Scan for the cell matching the given text and deliver its (X, Y) coordinate at center. 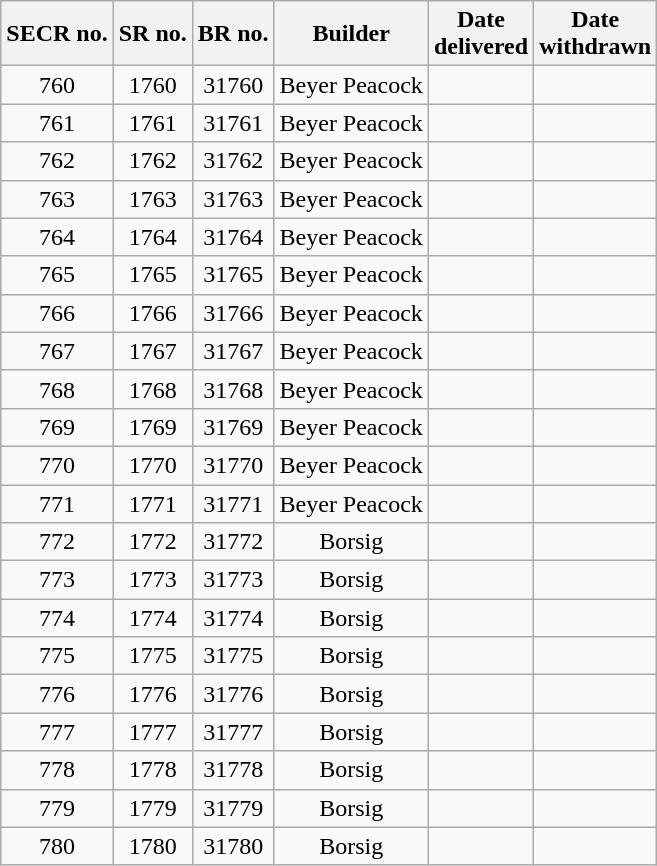
1780 (152, 846)
BR no. (233, 34)
773 (57, 580)
31771 (233, 503)
31774 (233, 618)
765 (57, 275)
31769 (233, 427)
775 (57, 656)
Builder (351, 34)
31772 (233, 542)
763 (57, 199)
1771 (152, 503)
1768 (152, 389)
777 (57, 732)
1774 (152, 618)
769 (57, 427)
774 (57, 618)
1772 (152, 542)
31761 (233, 123)
779 (57, 808)
31764 (233, 237)
780 (57, 846)
31767 (233, 351)
1775 (152, 656)
1779 (152, 808)
768 (57, 389)
771 (57, 503)
1767 (152, 351)
1770 (152, 465)
761 (57, 123)
776 (57, 694)
764 (57, 237)
1764 (152, 237)
31768 (233, 389)
772 (57, 542)
31762 (233, 161)
1760 (152, 85)
31778 (233, 770)
SR no. (152, 34)
Datedelivered (480, 34)
1766 (152, 313)
31766 (233, 313)
31773 (233, 580)
31765 (233, 275)
778 (57, 770)
31760 (233, 85)
Datewithdrawn (596, 34)
1776 (152, 694)
31779 (233, 808)
760 (57, 85)
1778 (152, 770)
31777 (233, 732)
31776 (233, 694)
1773 (152, 580)
770 (57, 465)
31770 (233, 465)
1777 (152, 732)
762 (57, 161)
1769 (152, 427)
766 (57, 313)
31763 (233, 199)
767 (57, 351)
1765 (152, 275)
31780 (233, 846)
31775 (233, 656)
1763 (152, 199)
1761 (152, 123)
SECR no. (57, 34)
1762 (152, 161)
